Pinpoint the cell where the given text exists, returning its (X, Y) midpoint coordinate. 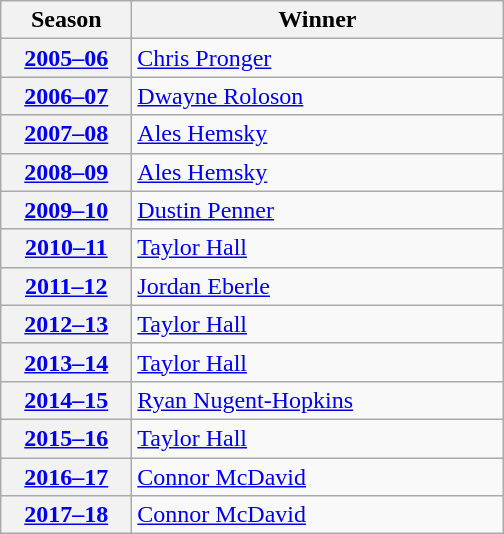
Ryan Nugent-Hopkins (318, 400)
Dustin Penner (318, 210)
2010–11 (66, 248)
Season (66, 20)
2015–16 (66, 438)
Dwayne Roloson (318, 96)
2011–12 (66, 286)
Winner (318, 20)
2005–06 (66, 58)
2017–18 (66, 515)
2016–17 (66, 477)
Chris Pronger (318, 58)
2008–09 (66, 172)
2009–10 (66, 210)
2013–14 (66, 362)
2006–07 (66, 96)
Jordan Eberle (318, 286)
2012–13 (66, 324)
2007–08 (66, 134)
2014–15 (66, 400)
